Return [X, Y] of the center of cell containing provided text 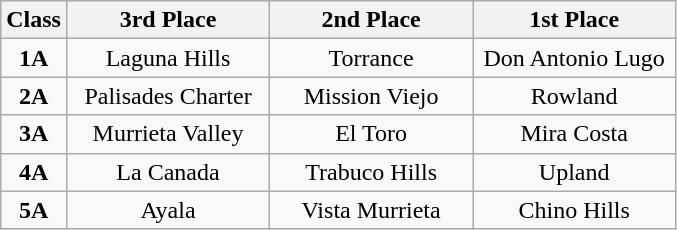
Don Antonio Lugo [574, 58]
Upland [574, 172]
1st Place [574, 20]
2A [34, 96]
Chino Hills [574, 210]
Laguna Hills [168, 58]
Rowland [574, 96]
Class [34, 20]
1A [34, 58]
Palisades Charter [168, 96]
Ayala [168, 210]
La Canada [168, 172]
3rd Place [168, 20]
Murrieta Valley [168, 134]
Torrance [372, 58]
Mission Viejo [372, 96]
2nd Place [372, 20]
Mira Costa [574, 134]
5A [34, 210]
4A [34, 172]
Trabuco Hills [372, 172]
El Toro [372, 134]
Vista Murrieta [372, 210]
3A [34, 134]
